Identify which cell holds the provided text, then report its [X, Y] central coordinate. 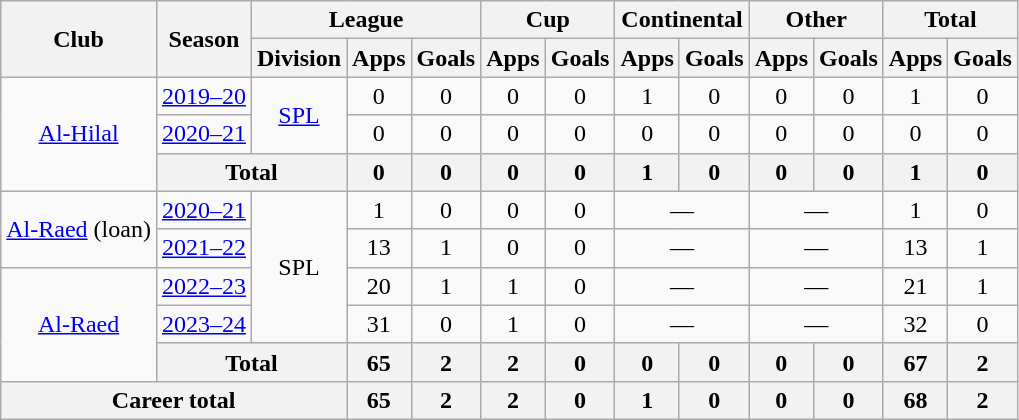
21 [915, 286]
32 [915, 324]
League [366, 20]
20 [379, 286]
2019–20 [204, 96]
Al-Raed [79, 324]
2022–23 [204, 286]
2023–24 [204, 324]
Cup [548, 20]
Division [298, 58]
Al-Hilal [79, 134]
Continental [682, 20]
2021–22 [204, 248]
Other [816, 20]
31 [379, 324]
Career total [174, 400]
68 [915, 400]
67 [915, 362]
Al-Raed (loan) [79, 229]
Season [204, 39]
Club [79, 39]
